Find where the given text appears and provide that cell's center as (x, y) coordinate. 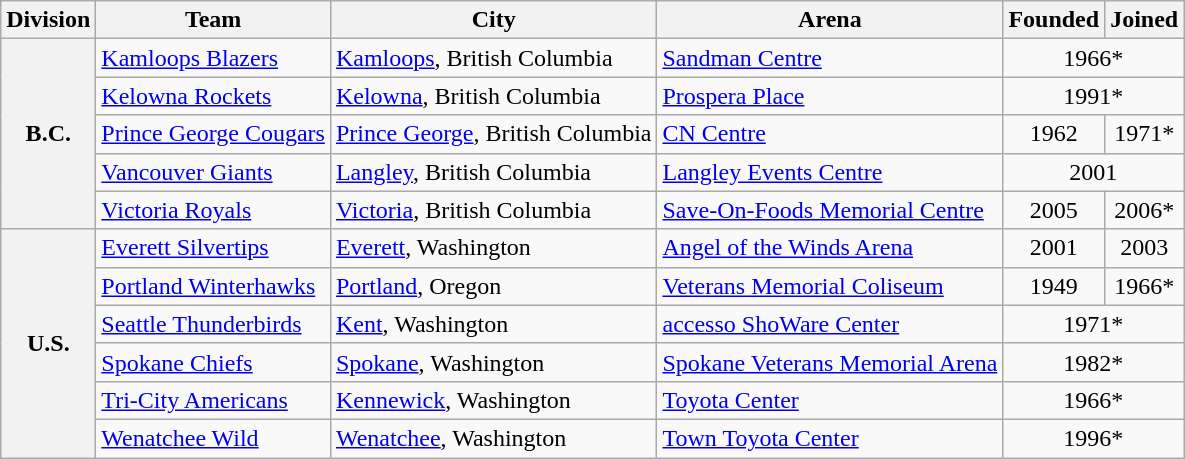
Joined (1144, 20)
Kamloops Blazers (214, 58)
Everett, Washington (494, 248)
Seattle Thunderbirds (214, 324)
Veterans Memorial Coliseum (830, 286)
Victoria Royals (214, 210)
1949 (1054, 286)
2006* (1144, 210)
Kelowna, British Columbia (494, 96)
1996* (1094, 438)
Toyota Center (830, 400)
accesso ShoWare Center (830, 324)
Prince George, British Columbia (494, 134)
Kamloops, British Columbia (494, 58)
Arena (830, 20)
Prospera Place (830, 96)
Langley Events Centre (830, 172)
Kelowna Rockets (214, 96)
Spokane Veterans Memorial Arena (830, 362)
Town Toyota Center (830, 438)
Tri-City Americans (214, 400)
Portland Winterhawks (214, 286)
Prince George Cougars (214, 134)
Kennewick, Washington (494, 400)
CN Centre (830, 134)
1982* (1094, 362)
2003 (1144, 248)
Victoria, British Columbia (494, 210)
Division (48, 20)
1991* (1094, 96)
Everett Silvertips (214, 248)
Founded (1054, 20)
2005 (1054, 210)
Kent, Washington (494, 324)
Portland, Oregon (494, 286)
B.C. (48, 134)
Sandman Centre (830, 58)
Langley, British Columbia (494, 172)
Wenatchee, Washington (494, 438)
Team (214, 20)
Vancouver Giants (214, 172)
U.S. (48, 343)
Save-On-Foods Memorial Centre (830, 210)
Angel of the Winds Arena (830, 248)
1962 (1054, 134)
Spokane, Washington (494, 362)
Spokane Chiefs (214, 362)
City (494, 20)
Wenatchee Wild (214, 438)
